Find where the given text appears and provide that cell's center as (X, Y) coordinate. 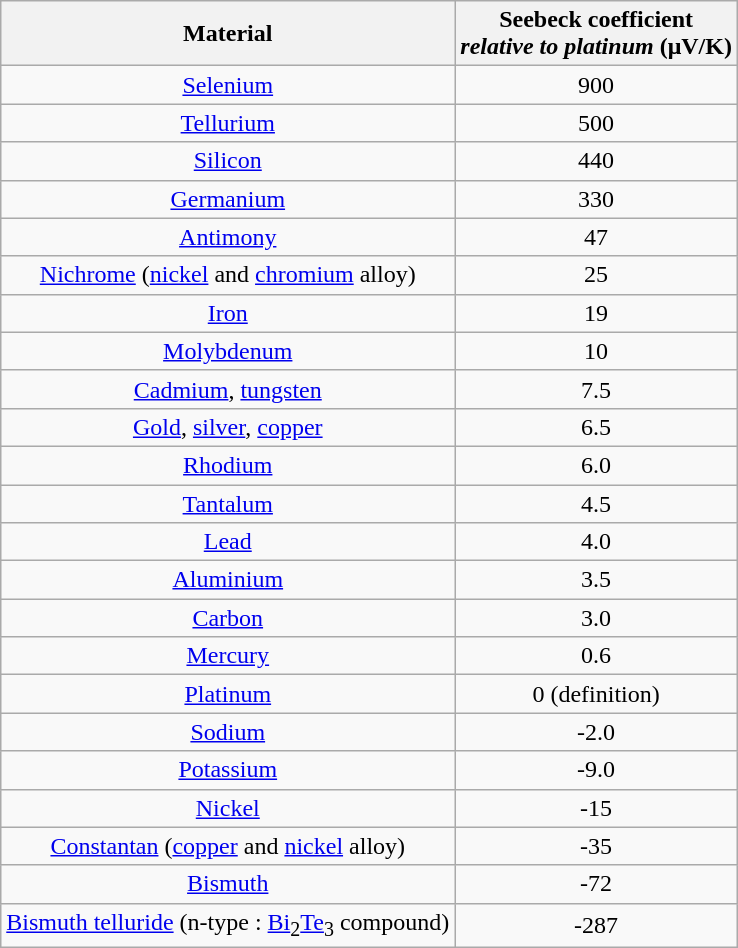
19 (596, 313)
4.5 (596, 503)
3.5 (596, 580)
Mercury (228, 656)
3.0 (596, 618)
Potassium (228, 770)
0.6 (596, 656)
Silicon (228, 161)
Bismuth (228, 884)
47 (596, 237)
-15 (596, 808)
-287 (596, 925)
Rhodium (228, 465)
Platinum (228, 694)
0 (definition) (596, 694)
Constantan (copper and nickel alloy) (228, 846)
440 (596, 161)
Germanium (228, 199)
Bismuth telluride (n-type : Bi2Te3 compound) (228, 925)
Material (228, 34)
-9.0 (596, 770)
Gold, silver, copper (228, 427)
Nichrome (nickel and chromium alloy) (228, 275)
-35 (596, 846)
Cadmium, tungsten (228, 389)
Iron (228, 313)
Molybdenum (228, 351)
Selenium (228, 85)
Tellurium (228, 123)
330 (596, 199)
500 (596, 123)
Nickel (228, 808)
Aluminium (228, 580)
Sodium (228, 732)
6.5 (596, 427)
-2.0 (596, 732)
Carbon (228, 618)
10 (596, 351)
Tantalum (228, 503)
4.0 (596, 542)
Seebeck coefficient relative to platinum (μV/K) (596, 34)
Lead (228, 542)
-72 (596, 884)
25 (596, 275)
6.0 (596, 465)
900 (596, 85)
7.5 (596, 389)
Antimony (228, 237)
